Determine the (x, y) coordinate at the center of the cell enclosing the given text.  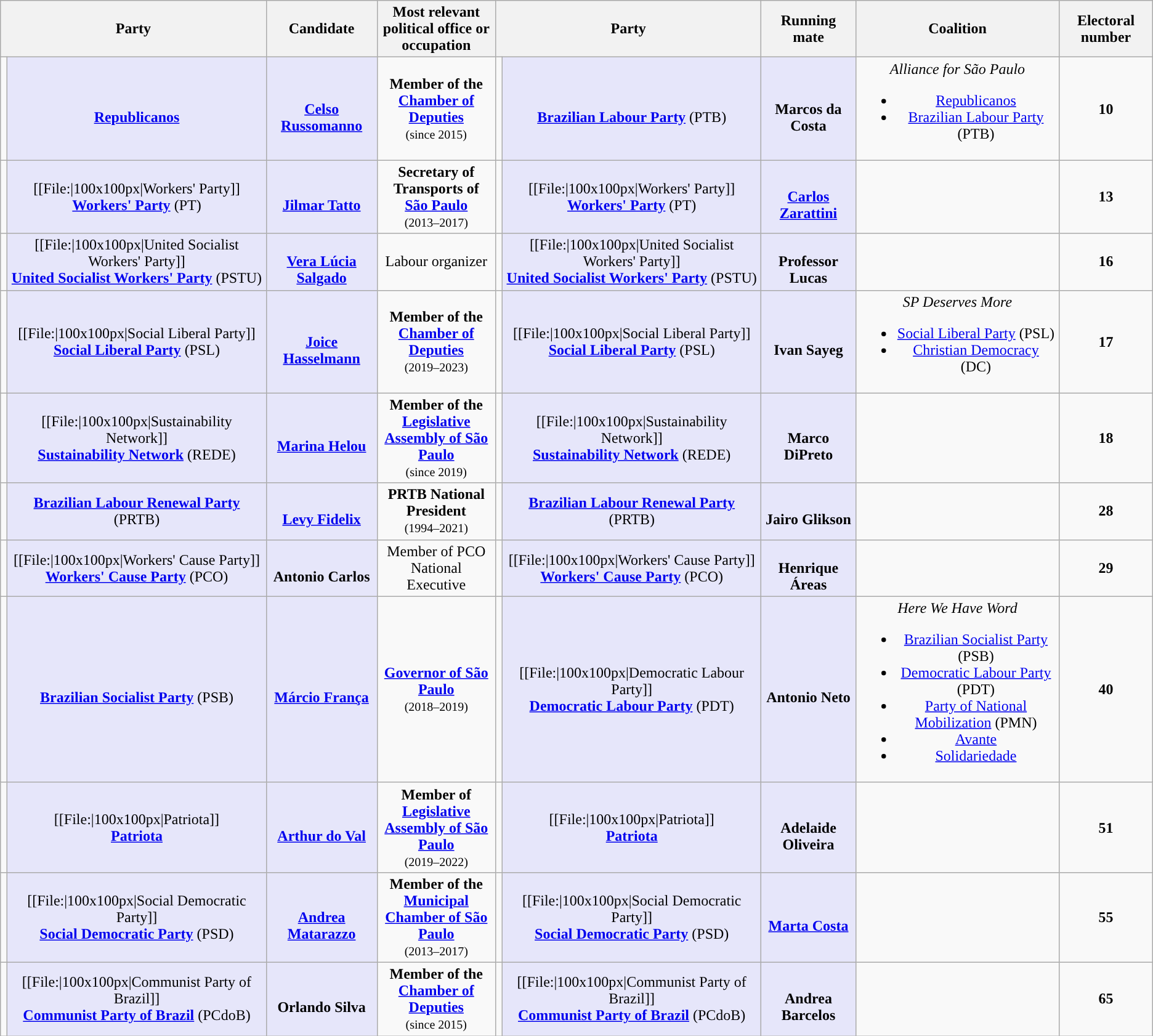
[[File:|100x100px|Democratic Labour Party]]Democratic Labour Party (PDT) (632, 689)
Jilmar Tatto (322, 197)
Professor Lucas (808, 262)
Brazilian Socialist Party (PSB) (137, 689)
Joice Hasselmann (322, 341)
Candidate (322, 29)
Member of the Municipal Chamber of São Paulo(2013–2017) (436, 917)
Marina Helou (322, 438)
18 (1106, 438)
16 (1106, 262)
Andrea Barcelos (808, 999)
Running mate (808, 29)
29 (1106, 568)
SP Deserves MoreSocial Liberal Party (PSL)Christian Democracy (DC) (957, 341)
Henrique Áreas (808, 568)
Labour organizer (436, 262)
Member of the Chamber of Deputies(2019–2023) (436, 341)
28 (1106, 511)
Vera Lúcia Salgado (322, 262)
Governor of São Paulo(2018–2019) (436, 689)
Arthur do Val (322, 827)
Ivan Sayeg (808, 341)
Brazilian Labour Party (PTB) (632, 108)
Most relevant political office or occupation (436, 29)
Antonio Carlos (322, 568)
Jairo Glikson (808, 511)
Orlando Silva (322, 999)
Adelaide Oliveira (808, 827)
Member of Legislative Assembly of São Paulo(2019–2022) (436, 827)
40 (1106, 689)
Member of PCO National Executive (436, 568)
Antonio Neto (808, 689)
Electoral number (1106, 29)
Andrea Matarazzo (322, 917)
51 (1106, 827)
Here We Have WordBrazilian Socialist Party (PSB)Democratic Labour Party (PDT)Party of National Mobilization (PMN)AvanteSolidariedade (957, 689)
17 (1106, 341)
65 (1106, 999)
10 (1106, 108)
PRTB National President(1994–2021) (436, 511)
Márcio França (322, 689)
Marco DiPreto (808, 438)
Marta Costa (808, 917)
Celso Russomanno (322, 108)
Alliance for São PauloRepublicanosBrazilian Labour Party (PTB) (957, 108)
Marcos da Costa (808, 108)
Coalition (957, 29)
Levy Fidelix (322, 511)
55 (1106, 917)
13 (1106, 197)
Member of the Legislative Assembly of São Paulo(since 2019) (436, 438)
Carlos Zarattini (808, 197)
Secretary of Transports of São Paulo(2013–2017) (436, 197)
Republicanos (137, 108)
